Scan for the cell matching the given text and deliver its [X, Y] coordinate at center. 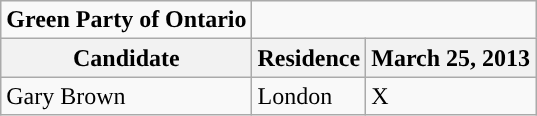
Residence [309, 58]
London [309, 96]
X [451, 96]
Candidate [126, 58]
March 25, 2013 [451, 58]
Green Party of Ontario [126, 20]
Gary Brown [126, 96]
